Identify which cell holds the provided text, then report its [x, y] central coordinate. 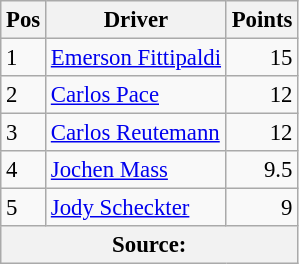
Emerson Fittipaldi [136, 58]
9 [262, 208]
4 [24, 170]
5 [24, 208]
Jody Scheckter [136, 208]
2 [24, 95]
3 [24, 133]
Driver [136, 20]
9.5 [262, 170]
Source: [150, 245]
Points [262, 20]
Pos [24, 20]
1 [24, 58]
Carlos Pace [136, 95]
Jochen Mass [136, 170]
Carlos Reutemann [136, 133]
15 [262, 58]
